Determine the [X, Y] coordinate at the center of the cell enclosing the given text.  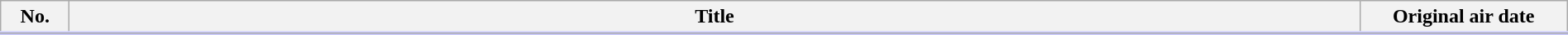
No. [35, 17]
Title [715, 17]
Original air date [1464, 17]
